Return the (x, y) coordinate for the center point of the cell that contains the specified text.  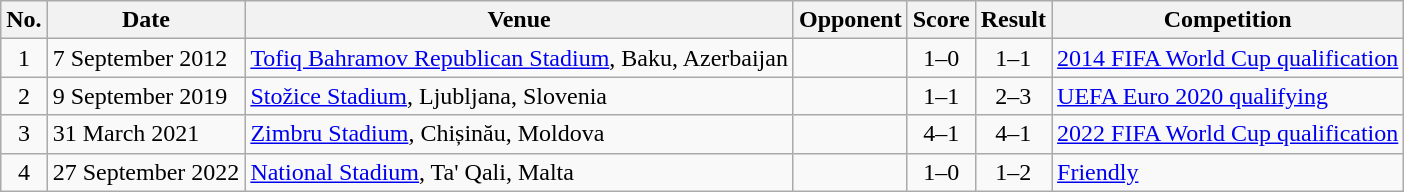
No. (24, 20)
Zimbru Stadium, Chișinău, Moldova (520, 134)
2 (24, 96)
Stožice Stadium, Ljubljana, Slovenia (520, 96)
Score (941, 20)
2022 FIFA World Cup qualification (1228, 134)
Opponent (850, 20)
Tofiq Bahramov Republican Stadium, Baku, Azerbaijan (520, 58)
2–3 (1013, 96)
Venue (520, 20)
1 (24, 58)
Competition (1228, 20)
Date (146, 20)
Friendly (1228, 172)
31 March 2021 (146, 134)
UEFA Euro 2020 qualifying (1228, 96)
Result (1013, 20)
9 September 2019 (146, 96)
2014 FIFA World Cup qualification (1228, 58)
1–2 (1013, 172)
National Stadium, Ta' Qali, Malta (520, 172)
27 September 2022 (146, 172)
3 (24, 134)
7 September 2012 (146, 58)
4 (24, 172)
